Return [X, Y] of the center of cell containing provided text 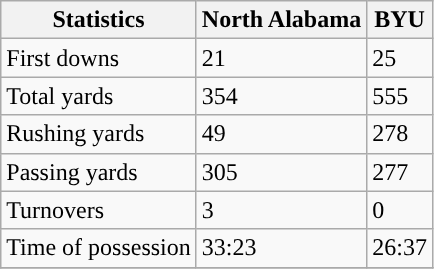
Statistics [99, 20]
21 [281, 58]
305 [281, 172]
25 [400, 58]
Total yards [99, 96]
49 [281, 134]
Time of possession [99, 248]
278 [400, 134]
North Alabama [281, 20]
0 [400, 210]
354 [281, 96]
Rushing yards [99, 134]
Passing yards [99, 172]
277 [400, 172]
First downs [99, 58]
BYU [400, 20]
3 [281, 210]
26:37 [400, 248]
Turnovers [99, 210]
33:23 [281, 248]
555 [400, 96]
